Locate the cell with the specified text and output its [X, Y] center coordinate. 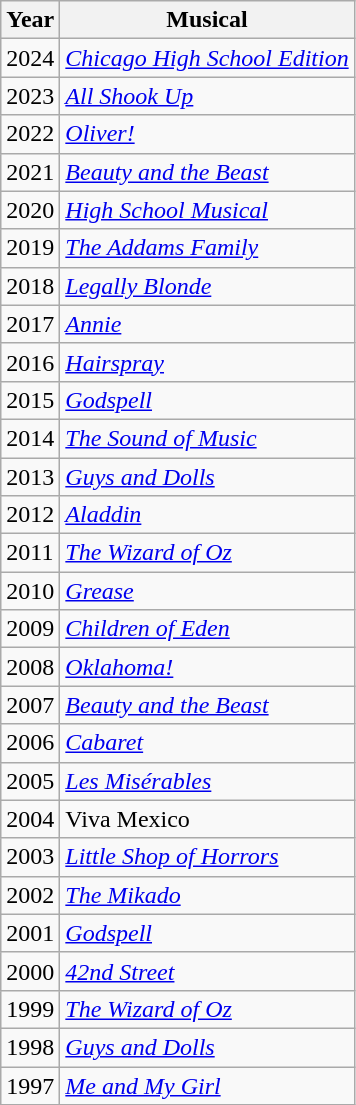
Legally Blonde [207, 286]
Little Shop of Horrors [207, 857]
Me and My Girl [207, 1085]
Oliver! [207, 134]
Cabaret [207, 743]
2022 [30, 134]
2019 [30, 248]
The Mikado [207, 895]
Chicago High School Edition [207, 58]
The Addams Family [207, 248]
2023 [30, 96]
High School Musical [207, 210]
2007 [30, 705]
2021 [30, 172]
Year [30, 20]
2009 [30, 629]
1999 [30, 1009]
2024 [30, 58]
The Sound of Music [207, 438]
2010 [30, 591]
1998 [30, 1047]
2016 [30, 362]
Viva Mexico [207, 819]
Grease [207, 591]
2002 [30, 895]
Les Misérables [207, 781]
Oklahoma! [207, 667]
2017 [30, 324]
Children of Eden [207, 629]
Musical [207, 20]
2008 [30, 667]
2006 [30, 743]
2018 [30, 286]
42nd Street [207, 971]
2014 [30, 438]
2003 [30, 857]
2001 [30, 933]
Hairspray [207, 362]
2004 [30, 819]
1997 [30, 1085]
2012 [30, 515]
2020 [30, 210]
2013 [30, 477]
Aladdin [207, 515]
2015 [30, 400]
2005 [30, 781]
2011 [30, 553]
All Shook Up [207, 96]
2000 [30, 971]
Annie [207, 324]
